Search for the cell housing the specified text and yield its [x, y] center coordinate. 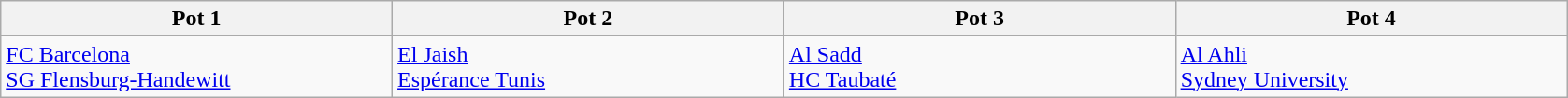
Al Ahli Sydney University [1371, 67]
Pot 4 [1371, 19]
Pot 2 [589, 19]
FC Barcelona SG Flensburg-Handewitt [196, 67]
Al Sadd HC Taubaté [980, 67]
Pot 1 [196, 19]
El Jaish Espérance Tunis [589, 67]
Pot 3 [980, 19]
